Search for the cell housing the specified text and yield its [X, Y] center coordinate. 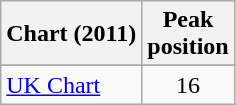
16 [188, 85]
Chart (2011) [72, 34]
Peakposition [188, 34]
UK Chart [72, 85]
